Detect which cell encompasses the target text, then output its [x, y] center coordinate. 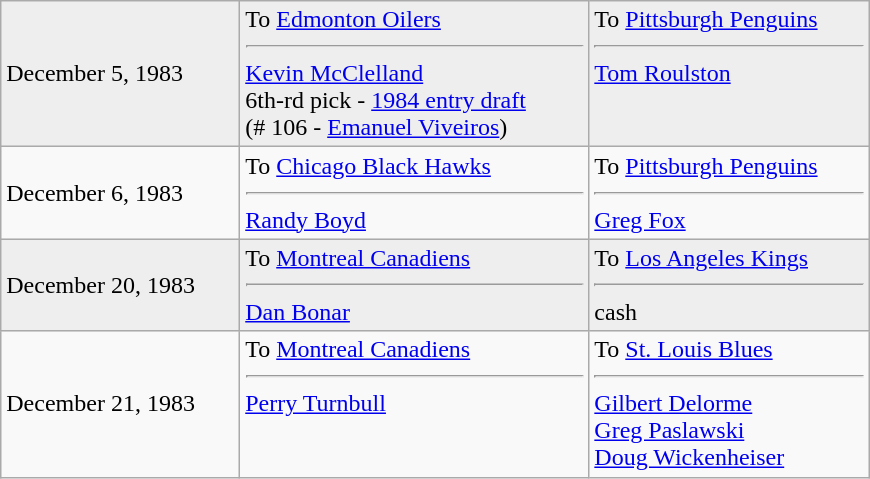
To Montreal CanadiensPerry Turnbull [414, 404]
December 6, 1983 [120, 193]
December 5, 1983 [120, 74]
To Los Angeles Kingscash [729, 285]
December 20, 1983 [120, 285]
To Edmonton OilersKevin McClelland6th-rd pick - 1984 entry draft(# 106 - Emanuel Viveiros) [414, 74]
To Pittsburgh PenguinsTom Roulston [729, 74]
December 21, 1983 [120, 404]
To Pittsburgh PenguinsGreg Fox [729, 193]
To Montreal CanadiensDan Bonar [414, 285]
To Chicago Black HawksRandy Boyd [414, 193]
To St. Louis BluesGilbert DelormeGreg PaslawskiDoug Wickenheiser [729, 404]
